Return (x, y) of the center of cell containing provided text 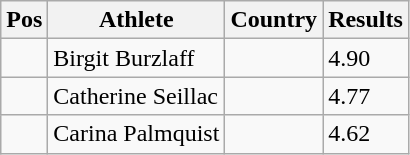
Athlete (136, 20)
4.77 (366, 96)
Carina Palmquist (136, 134)
Pos (24, 20)
Results (366, 20)
4.90 (366, 58)
Catherine Seillac (136, 96)
4.62 (366, 134)
Birgit Burzlaff (136, 58)
Country (274, 20)
